Scan for the cell matching the given text and deliver its (x, y) coordinate at center. 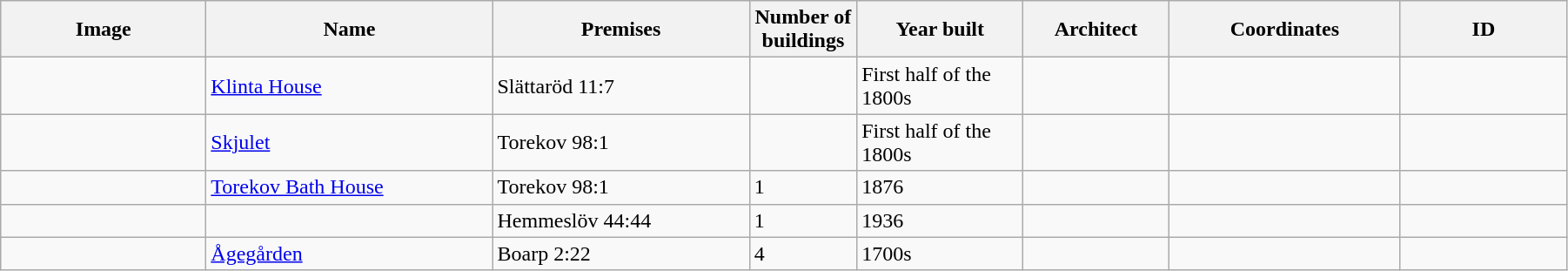
Skjulet (350, 143)
Klinta House (350, 85)
Premises (621, 30)
Ågegården (350, 254)
Number ofbuildings (803, 30)
Coordinates (1284, 30)
4 (803, 254)
ID (1483, 30)
Image (104, 30)
Year built (940, 30)
Slättaröd 11:7 (621, 85)
Hemmeslöv 44:44 (621, 220)
Architect (1096, 30)
1700s (940, 254)
Boarp 2:22 (621, 254)
1876 (940, 187)
1936 (940, 220)
Torekov Bath House (350, 187)
Name (350, 30)
